Return (x, y) of the center of cell containing provided text 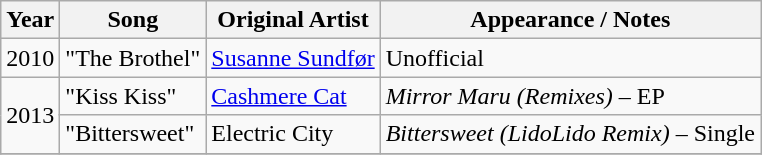
Susanne Sundfør (293, 58)
Song (133, 20)
"Bittersweet" (133, 134)
2010 (30, 58)
Original Artist (293, 20)
Unofficial (570, 58)
Mirror Maru (Remixes) – EP (570, 96)
Appearance / Notes (570, 20)
Cashmere Cat (293, 96)
2013 (30, 115)
Electric City (293, 134)
"Kiss Kiss" (133, 96)
Bittersweet (LidoLido Remix) – Single (570, 134)
"The Brothel" (133, 58)
Year (30, 20)
